Detect which cell encompasses the target text, then output its (x, y) center coordinate. 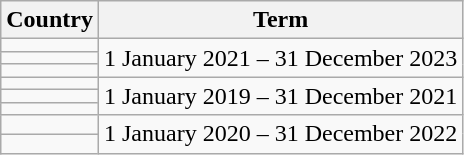
1 January 2021 – 31 December 2023 (280, 58)
Country (50, 20)
Term (280, 20)
1 January 2019 – 31 December 2021 (280, 96)
1 January 2020 – 31 December 2022 (280, 134)
